Pinpoint the cell where the given text exists, returning its [x, y] midpoint coordinate. 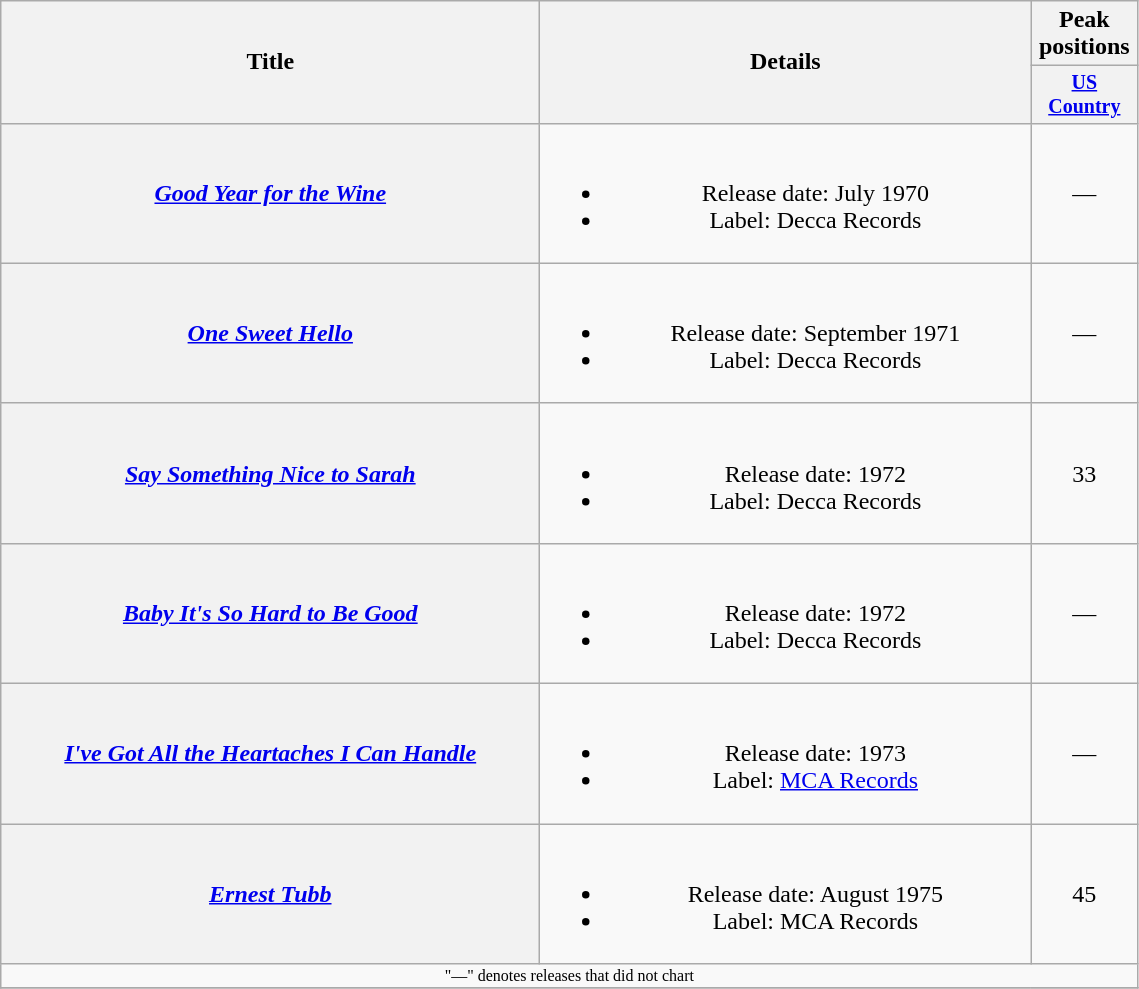
45 [1084, 894]
Peak positions [1084, 34]
Release date: September 1971Label: Decca Records [786, 333]
I've Got All the Heartaches I Can Handle [270, 754]
Ernest Tubb [270, 894]
Good Year for the Wine [270, 193]
33 [1084, 473]
Release date: July 1970Label: Decca Records [786, 193]
Say Something Nice to Sarah [270, 473]
Title [270, 62]
Baby It's So Hard to Be Good [270, 613]
Release date: 1973Label: MCA Records [786, 754]
Release date: August 1975Label: MCA Records [786, 894]
"—" denotes releases that did not chart [570, 976]
One Sweet Hello [270, 333]
Details [786, 62]
US Country [1084, 94]
